Find where the given text appears and provide that cell's center as [X, Y] coordinate. 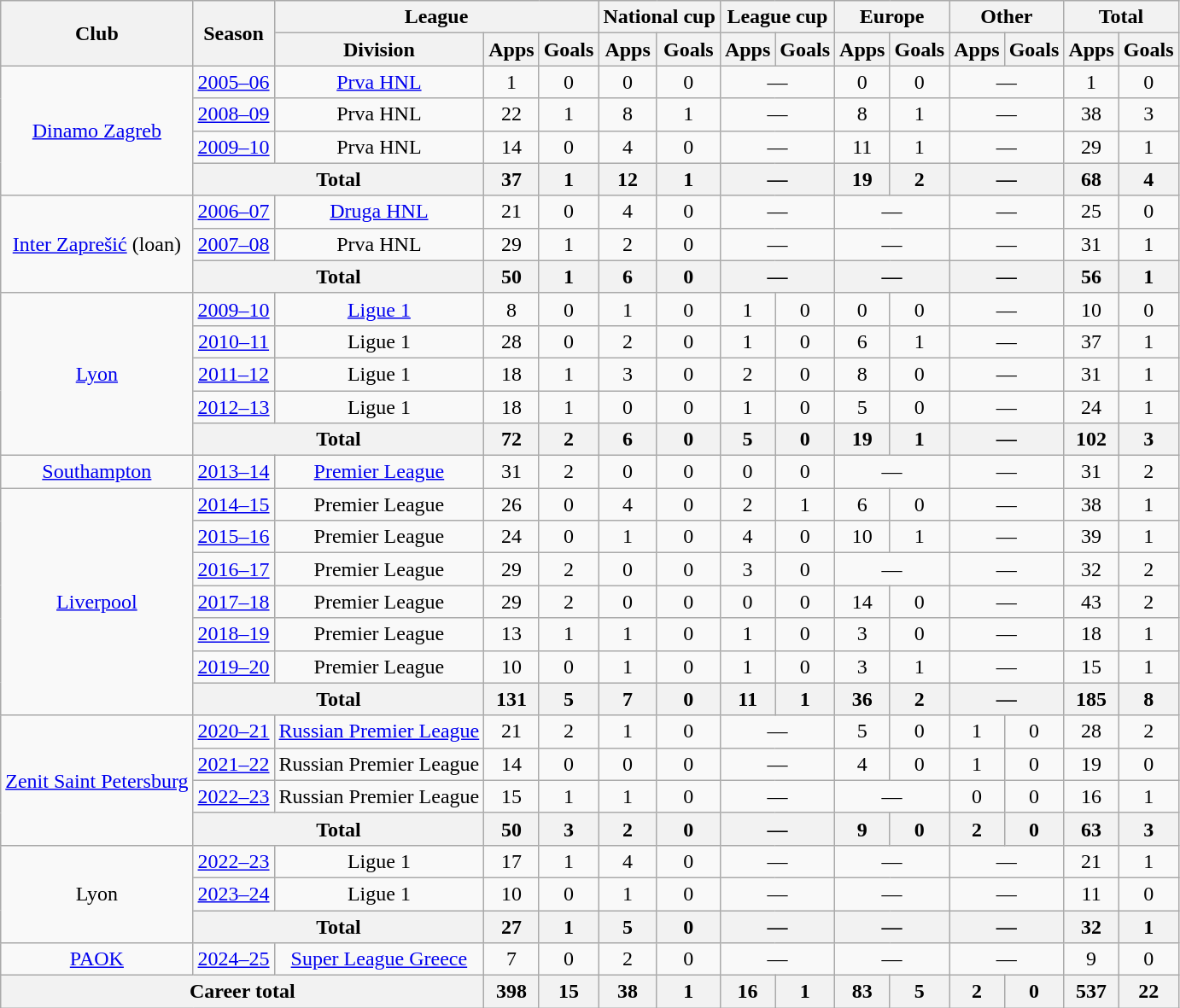
Southampton [97, 472]
43 [1091, 602]
2008–09 [234, 114]
26 [511, 504]
36 [862, 699]
2017–18 [234, 602]
2023–24 [234, 894]
83 [862, 992]
185 [1091, 699]
2013–14 [234, 472]
2019–20 [234, 667]
131 [511, 699]
Other [1007, 17]
12 [628, 179]
Liverpool [97, 602]
2024–25 [234, 959]
2010–11 [234, 341]
Season [234, 33]
2011–12 [234, 374]
PAOK [97, 959]
Club [97, 33]
25 [1091, 212]
Super League Greece [379, 959]
63 [1091, 829]
Inter Zaprešić (loan) [97, 244]
National cup [659, 17]
2015–16 [234, 537]
League [436, 17]
Druga HNL [379, 212]
27 [511, 926]
Europe [892, 17]
102 [1091, 440]
2012–13 [234, 407]
537 [1091, 992]
Dinamo Zagreb [97, 131]
56 [1091, 277]
League cup [777, 17]
2016–17 [234, 569]
2021–22 [234, 764]
2006–07 [234, 212]
2018–19 [234, 634]
68 [1091, 179]
2005–06 [234, 82]
Division [379, 50]
17 [511, 861]
72 [511, 440]
2014–15 [234, 504]
398 [511, 992]
13 [511, 634]
2020–21 [234, 731]
Career total [242, 992]
Zenit Saint Petersburg [97, 780]
39 [1091, 537]
2007–08 [234, 244]
